Scan for the cell matching the given text and deliver its [x, y] coordinate at center. 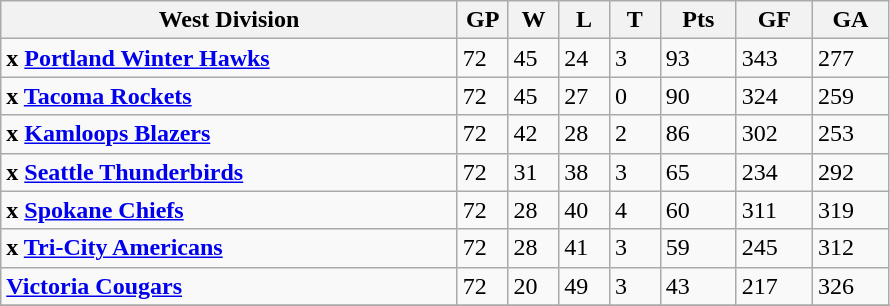
302 [774, 134]
T [634, 20]
0 [634, 96]
GP [482, 20]
324 [774, 96]
40 [584, 210]
GF [774, 20]
x Portland Winter Hawks [230, 58]
49 [584, 286]
42 [534, 134]
43 [698, 286]
311 [774, 210]
2 [634, 134]
31 [534, 172]
27 [584, 96]
277 [850, 58]
326 [850, 286]
L [584, 20]
x Kamloops Blazers [230, 134]
41 [584, 248]
259 [850, 96]
38 [584, 172]
217 [774, 286]
292 [850, 172]
20 [534, 286]
Pts [698, 20]
343 [774, 58]
234 [774, 172]
312 [850, 248]
4 [634, 210]
W [534, 20]
60 [698, 210]
93 [698, 58]
GA [850, 20]
253 [850, 134]
West Division [230, 20]
Victoria Cougars [230, 286]
86 [698, 134]
319 [850, 210]
59 [698, 248]
245 [774, 248]
x Seattle Thunderbirds [230, 172]
90 [698, 96]
24 [584, 58]
x Tacoma Rockets [230, 96]
x Spokane Chiefs [230, 210]
65 [698, 172]
x Tri-City Americans [230, 248]
